Output the [X, Y] coordinate of the center of the cell containing the given text.  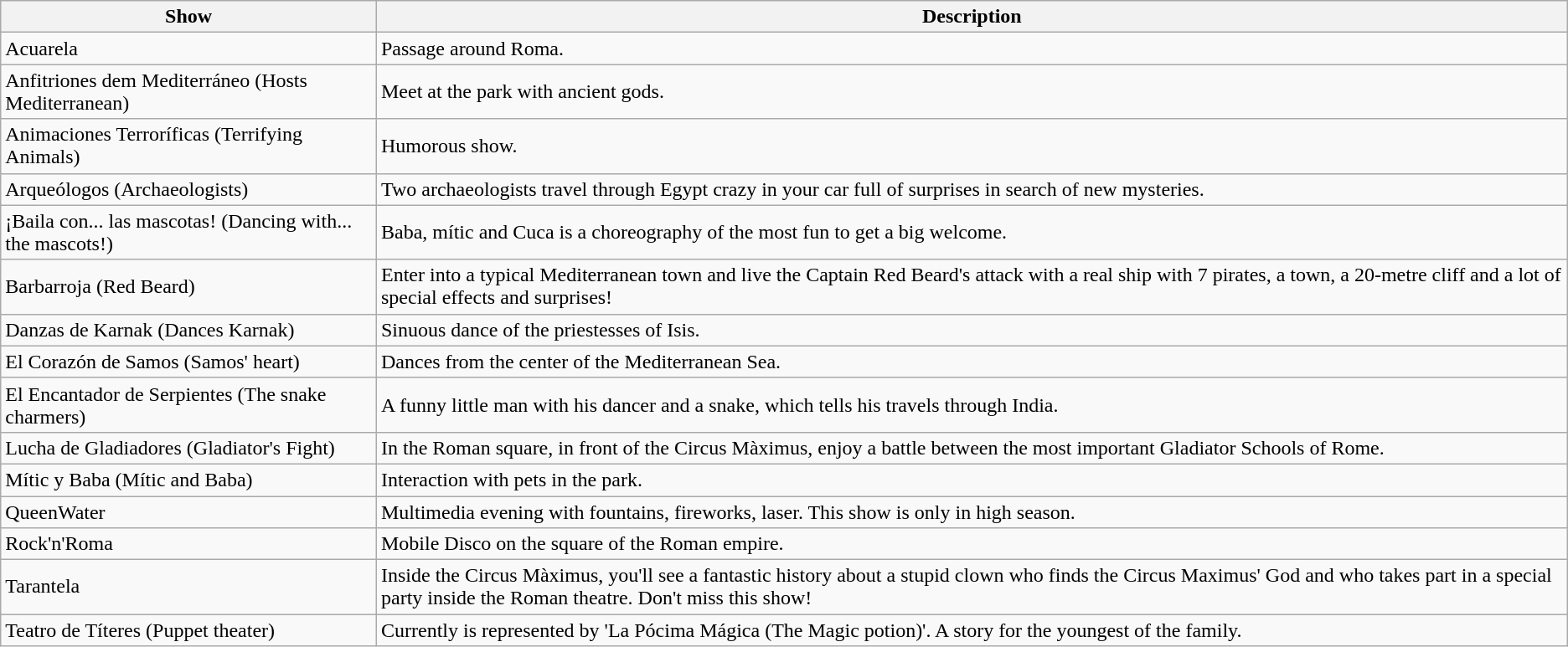
Tarantela [189, 588]
Anfitriones dem Mediterráneo (Hosts Mediterranean) [189, 92]
Teatro de Títeres (Puppet theater) [189, 630]
Interaction with pets in the park. [972, 480]
Multimedia evening with fountains, fireworks, laser. This show is only in high season. [972, 511]
Currently is represented by 'La Pócima Mágica (The Magic potion)'. A story for the youngest of the family. [972, 630]
Rock'n'Roma [189, 544]
Sinuous dance of the priestesses of Isis. [972, 330]
Mobile Disco on the square of the Roman empire. [972, 544]
Humorous show. [972, 146]
Dances from the center of the Mediterranean Sea. [972, 362]
Arqueólogos (Archaeologists) [189, 189]
In the Roman square, in front of the Circus Màximus, enjoy a battle between the most important Gladiator Schools of Rome. [972, 448]
Danzas de Karnak (Dances Karnak) [189, 330]
Animaciones Terroríficas (Terrifying Animals) [189, 146]
Baba, mític and Cuca is a choreography of the most fun to get a big welcome. [972, 233]
A funny little man with his dancer and a snake, which tells his travels through India. [972, 405]
QueenWater [189, 511]
Passage around Roma. [972, 49]
Show [189, 17]
Meet at the park with ancient gods. [972, 92]
El Corazón de Samos (Samos' heart) [189, 362]
Acuarela [189, 49]
Lucha de Gladiadores (Gladiator's Fight) [189, 448]
¡Baila con... las mascotas! (Dancing with... the mascots!) [189, 233]
Mític y Baba (Mític and Baba) [189, 480]
El Encantador de Serpientes (The snake charmers) [189, 405]
Barbarroja (Red Beard) [189, 286]
Two archaeologists travel through Egypt crazy in your car full of surprises in search of new mysteries. [972, 189]
Description [972, 17]
